Return the (X, Y) coordinate for the center point of the cell that contains the specified text.  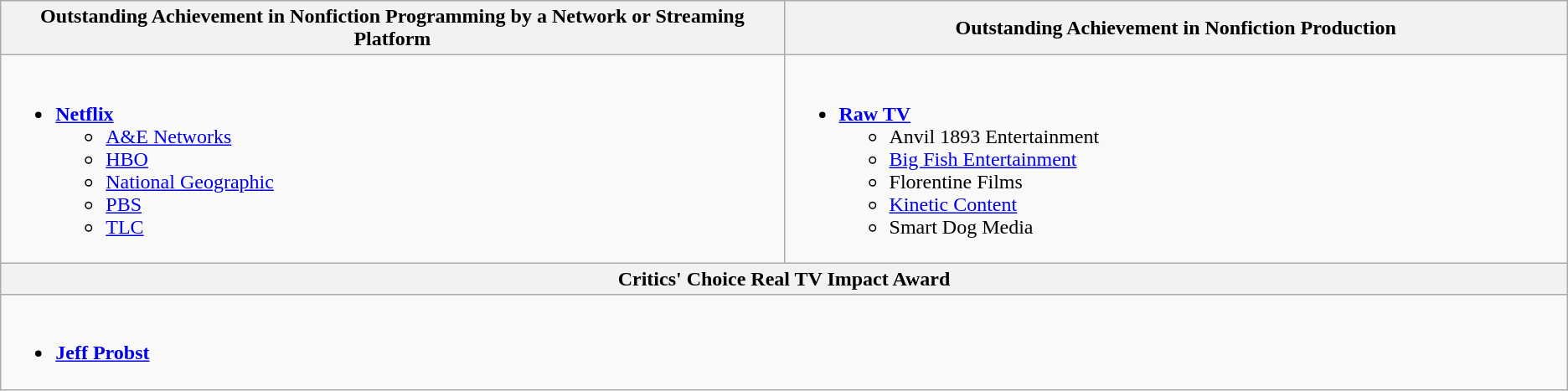
NetflixA&E NetworksHBONational GeographicPBSTLC (392, 159)
Critics' Choice Real TV Impact Award (784, 279)
Jeff Probst (784, 342)
Outstanding Achievement in Nonfiction Programming by a Network or Streaming Platform (392, 28)
Raw TVAnvil 1893 EntertainmentBig Fish EntertainmentFlorentine FilmsKinetic ContentSmart Dog Media (1176, 159)
Outstanding Achievement in Nonfiction Production (1176, 28)
